From the cell containing the given text, extract its center point as [x, y] coordinate. 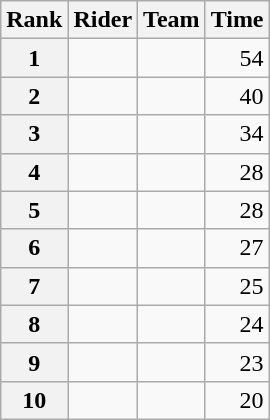
Rider [103, 20]
23 [237, 362]
3 [34, 134]
24 [237, 324]
Time [237, 20]
25 [237, 286]
4 [34, 172]
Rank [34, 20]
6 [34, 248]
34 [237, 134]
7 [34, 286]
20 [237, 400]
2 [34, 96]
Team [172, 20]
40 [237, 96]
8 [34, 324]
1 [34, 58]
9 [34, 362]
10 [34, 400]
5 [34, 210]
54 [237, 58]
27 [237, 248]
